Provide the (X, Y) coordinate of the cell's center where the given text is located.  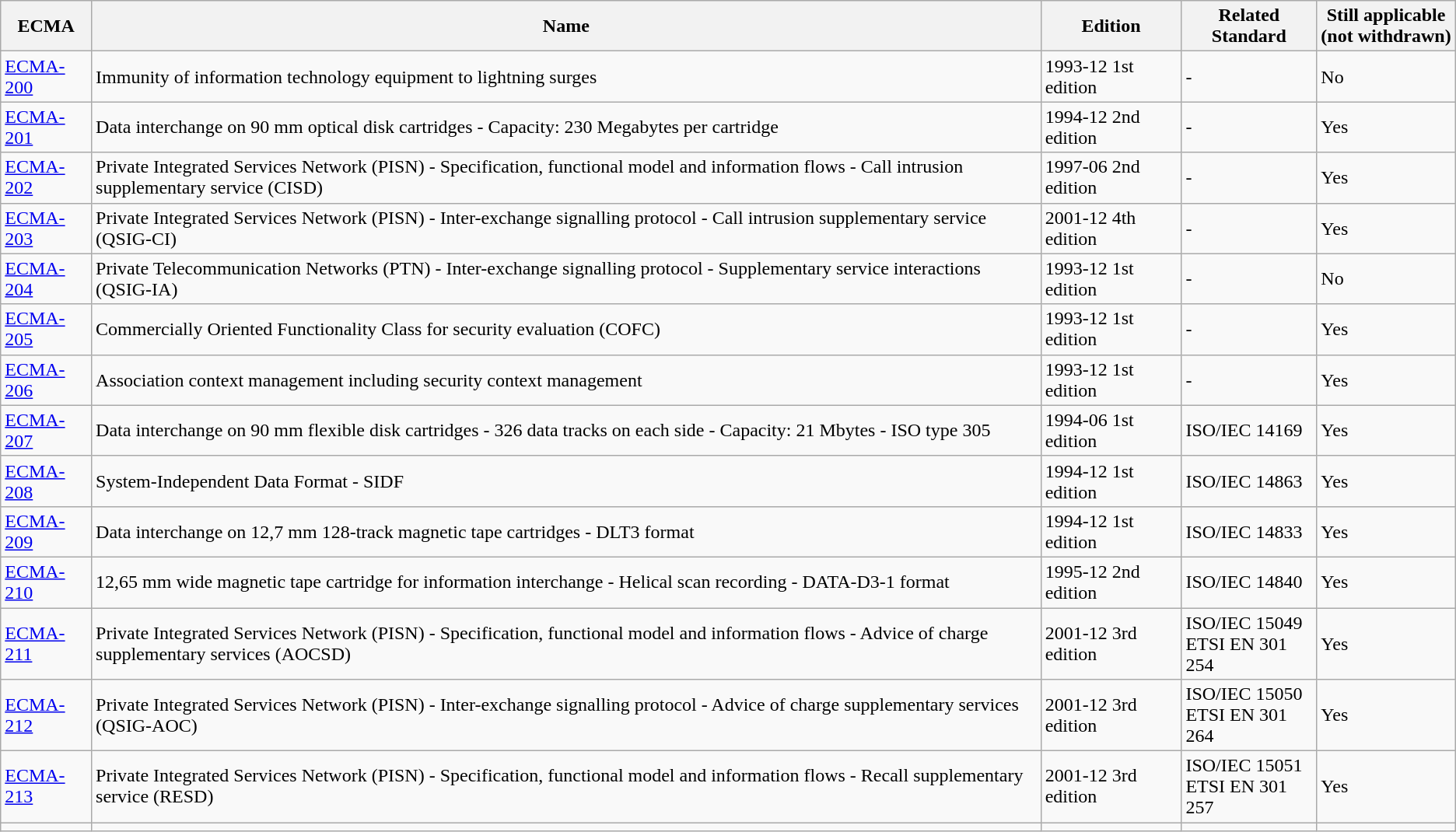
1994-12 2nd edition (1111, 128)
ECMA-205 (47, 330)
ECMA-212 (47, 715)
ISO/IEC 14863 (1249, 481)
ISO/IEC 14833 (1249, 532)
Still applicable(not withdrawn) (1386, 26)
Private Integrated Services Network (PISN) - Specification, functional model and information flows - Recall supplementary service (RESD) (566, 787)
Edition (1111, 26)
ECMA-200 (47, 76)
ECMA-213 (47, 787)
ISO/IEC 15051ETSI EN 301 257 (1249, 787)
Name (566, 26)
ECMA-208 (47, 481)
Data interchange on 12,7 mm 128-track magnetic tape cartridges - DLT3 format (566, 532)
Private Telecommunication Networks (PTN) - Inter-exchange signalling protocol - Supplementary service interactions (QSIG-IA) (566, 278)
ECMA-204 (47, 278)
Data interchange on 90 mm optical disk cartridges - Capacity: 230 Megabytes per cartridge (566, 128)
ECMA-201 (47, 128)
ISO/IEC 14840 (1249, 582)
Related Standard (1249, 26)
ECMA-203 (47, 229)
1997-06 2nd edition (1111, 177)
ECMA-209 (47, 532)
Private Integrated Services Network (PISN) - Inter-exchange signalling protocol - Advice of charge supplementary services (QSIG-AOC) (566, 715)
Association context management including security context management (566, 379)
Immunity of information technology equipment to lightning surges (566, 76)
Data interchange on 90 mm flexible disk cartridges - 326 data tracks on each side - Capacity: 21 Mbytes - ISO type 305 (566, 431)
12,65 mm wide magnetic tape cartridge for information interchange - Helical scan recording - DATA-D3-1 format (566, 582)
ECMA-210 (47, 582)
1994-06 1st edition (1111, 431)
Commercially Oriented Functionality Class for security evaluation (COFC) (566, 330)
System-Independent Data Format - SIDF (566, 481)
ISO/IEC 15049ETSI EN 301 254 (1249, 644)
ISO/IEC 15050ETSI EN 301 264 (1249, 715)
ECMA-202 (47, 177)
1995-12 2nd edition (1111, 582)
ECMA-211 (47, 644)
ECMA-207 (47, 431)
ISO/IEC 14169 (1249, 431)
2001-12 4th edition (1111, 229)
Private Integrated Services Network (PISN) - Specification, functional model and information flows - Call intrusion supplementary service (CISD) (566, 177)
Private Integrated Services Network (PISN) - Inter-exchange signalling protocol - Call intrusion supplementary service (QSIG-CI) (566, 229)
Private Integrated Services Network (PISN) - Specification, functional model and information flows - Advice of charge supplementary services (AOCSD) (566, 644)
ECMA-206 (47, 379)
ECMA (47, 26)
